Identify which cell holds the provided text, then report its (X, Y) central coordinate. 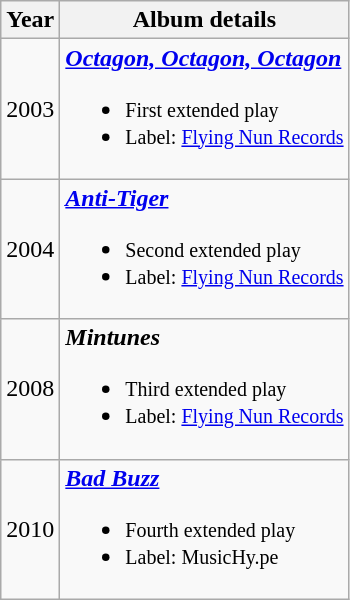
MintunesThird extended playLabel: Flying Nun Records (204, 389)
Octagon, Octagon, OctagonFirst extended playLabel: Flying Nun Records (204, 109)
2010 (30, 529)
Album details (204, 20)
Bad BuzzFourth extended playLabel: MusicHy.pe (204, 529)
2004 (30, 249)
2008 (30, 389)
2003 (30, 109)
Anti-TigerSecond extended playLabel: Flying Nun Records (204, 249)
Year (30, 20)
